Determine the [X, Y] coordinate at the center of the cell enclosing the given text.  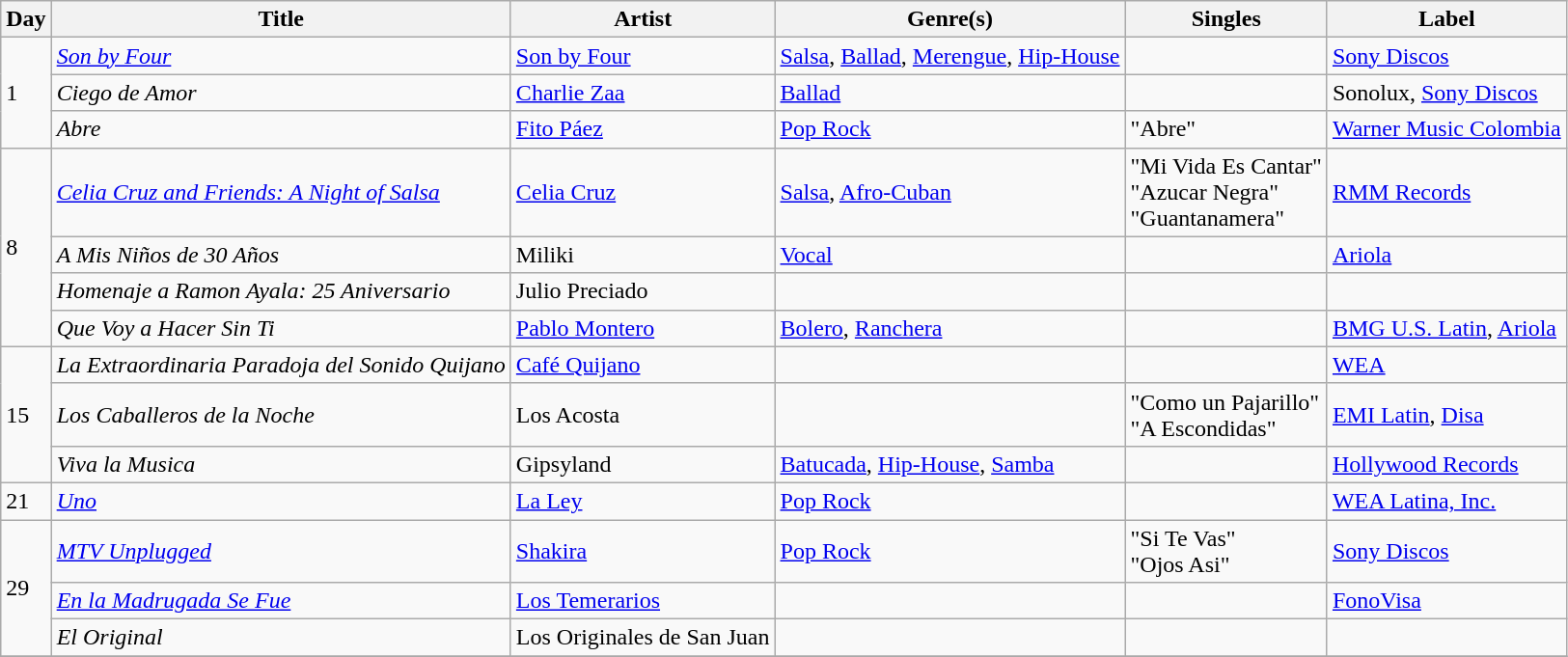
FonoVisa [1446, 601]
Los Temerarios [643, 601]
Shakira [643, 550]
A Mis Niños de 30 Años [281, 255]
Salsa, Ballad, Merengue, Hip-House [949, 56]
1 [26, 93]
Fito Páez [643, 129]
Vocal [949, 255]
Title [281, 19]
"Si Te Vas""Ojos Asi" [1225, 550]
La Extraordinaria Paradoja del Sonido Quijano [281, 365]
Warner Music Colombia [1446, 129]
El Original [281, 638]
8 [26, 247]
21 [26, 501]
Los Caballeros de la Noche [281, 415]
Label [1446, 19]
Hollywood Records [1446, 464]
MTV Unplugged [281, 550]
La Ley [643, 501]
"Abre" [1225, 129]
Singles [1225, 19]
Bolero, Ranchera [949, 328]
Homenaje a Ramon Ayala: 25 Aniversario [281, 291]
Charlie Zaa [643, 93]
Celia Cruz [643, 192]
BMG U.S. Latin, Ariola [1446, 328]
Ballad [949, 93]
Uno [281, 501]
Abre [281, 129]
Batucada, Hip-House, Samba [949, 464]
Artist [643, 19]
Ariola [1446, 255]
RMM Records [1446, 192]
WEA Latina, Inc. [1446, 501]
Julio Preciado [643, 291]
Los Originales de San Juan [643, 638]
15 [26, 415]
Day [26, 19]
Café Quijano [643, 365]
Miliki [643, 255]
Ciego de Amor [281, 93]
Que Voy a Hacer Sin Ti [281, 328]
Viva la Musica [281, 464]
Celia Cruz and Friends: A Night of Salsa [281, 192]
EMI Latin, Disa [1446, 415]
WEA [1446, 365]
"Como un Pajarillo""A Escondidas" [1225, 415]
Pablo Montero [643, 328]
29 [26, 587]
Gipsyland [643, 464]
Los Acosta [643, 415]
Salsa, Afro-Cuban [949, 192]
Sonolux, Sony Discos [1446, 93]
Genre(s) [949, 19]
En la Madrugada Se Fue [281, 601]
"Mi Vida Es Cantar""Azucar Negra""Guantanamera" [1225, 192]
